Return the (X, Y) coordinate for the center point of the cell that contains the specified text.  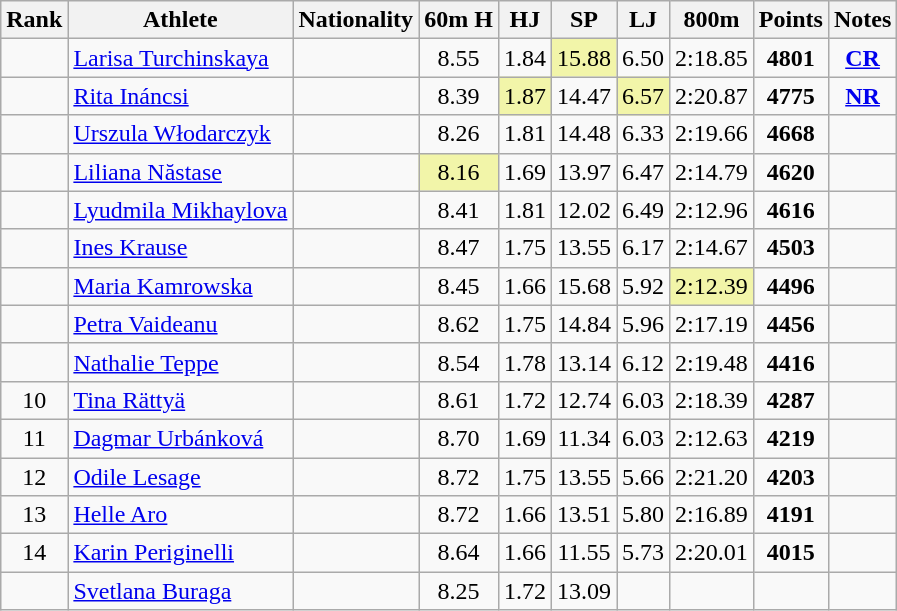
4416 (790, 362)
8.55 (459, 58)
Rita Ináncsi (180, 96)
NR (862, 96)
11 (34, 438)
5.73 (642, 553)
2:19.48 (712, 362)
5.92 (642, 286)
Liliana Năstase (180, 172)
14.84 (584, 324)
4616 (790, 210)
4620 (790, 172)
14.47 (584, 96)
2:17.19 (712, 324)
Notes (862, 20)
Odile Lesage (180, 477)
HJ (524, 20)
60m H (459, 20)
2:14.79 (712, 172)
6.17 (642, 248)
4456 (790, 324)
4015 (790, 553)
800m (712, 20)
Helle Aro (180, 515)
5.96 (642, 324)
SP (584, 20)
8.61 (459, 400)
6.47 (642, 172)
5.66 (642, 477)
6.12 (642, 362)
4503 (790, 248)
2:19.66 (712, 134)
14 (34, 553)
8.41 (459, 210)
4191 (790, 515)
2:12.96 (712, 210)
2:18.85 (712, 58)
13.09 (584, 591)
2:20.01 (712, 553)
13 (34, 515)
2:14.67 (712, 248)
4801 (790, 58)
2:12.39 (712, 286)
15.68 (584, 286)
8.39 (459, 96)
8.70 (459, 438)
4668 (790, 134)
Petra Vaideanu (180, 324)
8.47 (459, 248)
Lyudmila Mikhaylova (180, 210)
1.87 (524, 96)
1.84 (524, 58)
8.64 (459, 553)
6.49 (642, 210)
13.14 (584, 362)
LJ (642, 20)
13.51 (584, 515)
2:12.63 (712, 438)
Svetlana Buraga (180, 591)
Nationality (356, 20)
1.78 (524, 362)
12.02 (584, 210)
Nathalie Teppe (180, 362)
8.45 (459, 286)
8.25 (459, 591)
2:21.20 (712, 477)
Ines Krause (180, 248)
6.57 (642, 96)
Points (790, 20)
2:16.89 (712, 515)
8.16 (459, 172)
15.88 (584, 58)
Larisa Turchinskaya (180, 58)
Maria Kamrowska (180, 286)
2:18.39 (712, 400)
Urszula Włodarczyk (180, 134)
12.74 (584, 400)
Karin Periginelli (180, 553)
5.80 (642, 515)
6.50 (642, 58)
13.97 (584, 172)
12 (34, 477)
14.48 (584, 134)
11.34 (584, 438)
CR (862, 58)
8.26 (459, 134)
10 (34, 400)
Rank (34, 20)
11.55 (584, 553)
6.33 (642, 134)
4219 (790, 438)
Tina Rättyä (180, 400)
8.54 (459, 362)
4203 (790, 477)
4496 (790, 286)
4287 (790, 400)
Dagmar Urbánková (180, 438)
8.62 (459, 324)
4775 (790, 96)
Athlete (180, 20)
2:20.87 (712, 96)
